Pinpoint the cell where the given text exists, returning its (X, Y) midpoint coordinate. 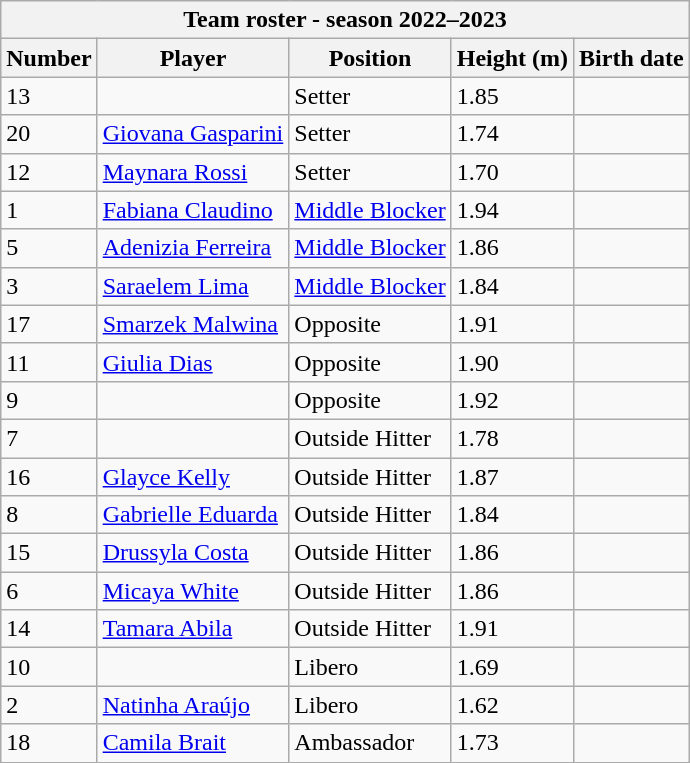
11 (49, 362)
Position (370, 58)
1 (49, 210)
14 (49, 629)
8 (49, 515)
Drussyla Costa (193, 553)
1.92 (512, 400)
7 (49, 438)
Maynara Rossi (193, 172)
9 (49, 400)
5 (49, 248)
Tamara Abila (193, 629)
Saraelem Lima (193, 286)
Birth date (632, 58)
Glayce Kelly (193, 477)
Adenizia Ferreira (193, 248)
1.73 (512, 743)
Micaya White (193, 591)
15 (49, 553)
Team roster - season 2022–2023 (346, 20)
6 (49, 591)
Player (193, 58)
18 (49, 743)
Gabrielle Eduarda (193, 515)
17 (49, 324)
1.69 (512, 667)
2 (49, 705)
1.87 (512, 477)
Giulia Dias (193, 362)
Smarzek Malwina (193, 324)
Fabiana Claudino (193, 210)
1.70 (512, 172)
Height (m) (512, 58)
Number (49, 58)
1.74 (512, 134)
1.78 (512, 438)
1.94 (512, 210)
10 (49, 667)
1.62 (512, 705)
Giovana Gasparini (193, 134)
1.85 (512, 96)
12 (49, 172)
13 (49, 96)
1.90 (512, 362)
Ambassador (370, 743)
16 (49, 477)
Camila Brait (193, 743)
20 (49, 134)
Natinha Araújo (193, 705)
3 (49, 286)
